From the cell containing the given text, extract its center point as (X, Y) coordinate. 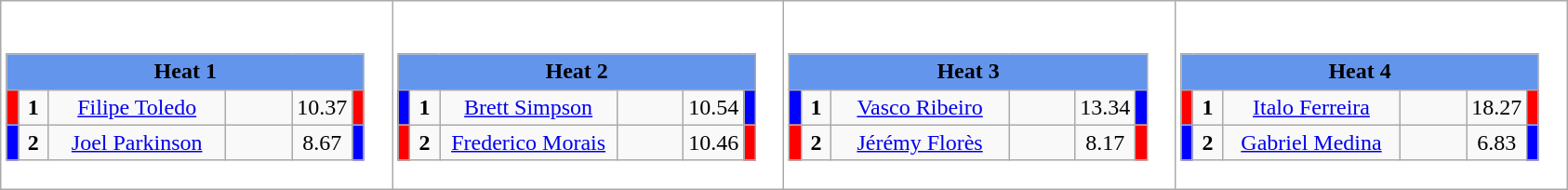
Filipe Toledo (138, 107)
8.17 (1105, 142)
10.54 (714, 107)
Heat 1 1 Filipe Toledo 10.37 2 Joel Parkinson 8.67 (197, 95)
Heat 3 1 Vasco Ribeiro 13.34 2 Jérémy Florès 8.17 (980, 95)
Heat 1 (185, 72)
Heat 2 (577, 72)
Jérémy Florès (921, 142)
Brett Simpson (528, 107)
Heat 4 1 Italo Ferreira 18.27 2 Gabriel Medina 6.83 (1371, 95)
Italo Ferreira (1311, 107)
6.83 (1497, 142)
10.37 (322, 107)
10.46 (714, 142)
13.34 (1105, 107)
8.67 (322, 142)
18.27 (1497, 107)
Heat 4 (1360, 72)
Frederico Morais (528, 142)
Heat 3 (968, 72)
Heat 2 1 Brett Simpson 10.54 2 Frederico Morais 10.46 (588, 95)
Gabriel Medina (1311, 142)
Joel Parkinson (138, 142)
Vasco Ribeiro (921, 107)
